Determine the [X, Y] coordinate at the center of the cell enclosing the given text.  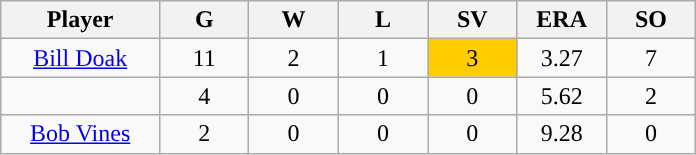
11 [204, 58]
SV [472, 20]
1 [382, 58]
4 [204, 96]
ERA [562, 20]
7 [650, 58]
3.27 [562, 58]
Bob Vines [80, 134]
G [204, 20]
5.62 [562, 96]
SO [650, 20]
9.28 [562, 134]
W [294, 20]
Player [80, 20]
L [382, 20]
3 [472, 58]
Bill Doak [80, 58]
